Find where the given text appears and provide that cell's center as (X, Y) coordinate. 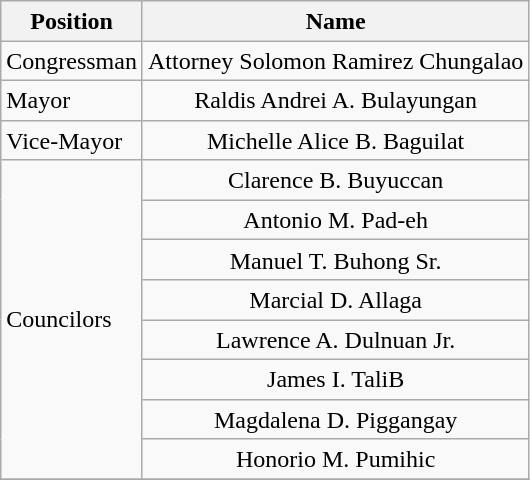
Marcial D. Allaga (335, 300)
Councilors (72, 320)
Clarence B. Buyuccan (335, 180)
Mayor (72, 100)
Vice-Mayor (72, 140)
Position (72, 21)
Name (335, 21)
Magdalena D. Piggangay (335, 419)
Raldis Andrei A. Bulayungan (335, 100)
Michelle Alice B. Baguilat (335, 140)
Congressman (72, 61)
James I. TaliB (335, 379)
Lawrence A. Dulnuan Jr. (335, 340)
Honorio M. Pumihic (335, 459)
Antonio M. Pad-eh (335, 220)
Attorney Solomon Ramirez Chungalao (335, 61)
Manuel T. Buhong Sr. (335, 260)
